Detect which cell encompasses the target text, then output its [X, Y] center coordinate. 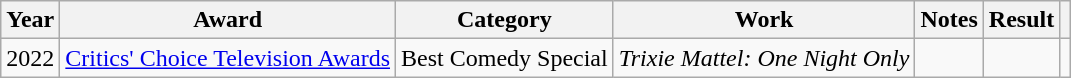
Year [30, 20]
Critics' Choice Television Awards [228, 58]
Award [228, 20]
Category [505, 20]
Trixie Mattel: One Night Only [764, 58]
Notes [949, 20]
2022 [30, 58]
Work [764, 20]
Result [1021, 20]
Best Comedy Special [505, 58]
